Pinpoint the cell where the given text exists, returning its (x, y) midpoint coordinate. 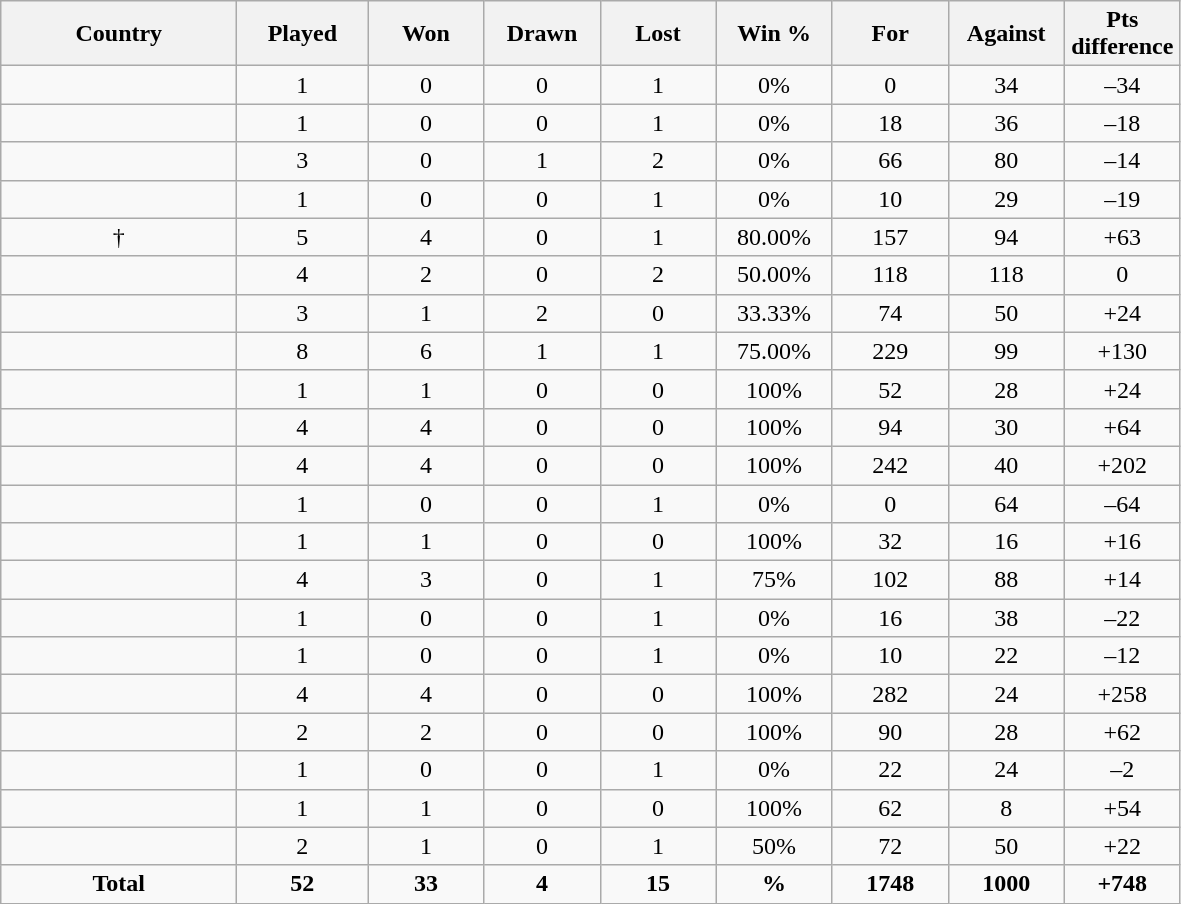
+16 (1122, 542)
Against (1006, 34)
33 (426, 884)
Total (119, 884)
30 (1006, 427)
+64 (1122, 427)
40 (1006, 465)
–64 (1122, 503)
–2 (1122, 770)
80.00% (774, 237)
–14 (1122, 161)
Pts difference (1122, 34)
+748 (1122, 884)
36 (1006, 123)
Won (426, 34)
72 (890, 846)
+54 (1122, 808)
For (890, 34)
+63 (1122, 237)
38 (1006, 618)
242 (890, 465)
102 (890, 580)
229 (890, 351)
75% (774, 580)
50% (774, 846)
6 (426, 351)
–18 (1122, 123)
33.33% (774, 313)
80 (1006, 161)
† (119, 237)
+202 (1122, 465)
282 (890, 694)
Played (302, 34)
99 (1006, 351)
75.00% (774, 351)
1748 (890, 884)
Lost (658, 34)
90 (890, 732)
+130 (1122, 351)
–22 (1122, 618)
32 (890, 542)
18 (890, 123)
–12 (1122, 656)
34 (1006, 85)
50.00% (774, 275)
66 (890, 161)
64 (1006, 503)
5 (302, 237)
1000 (1006, 884)
–34 (1122, 85)
15 (658, 884)
62 (890, 808)
% (774, 884)
+14 (1122, 580)
74 (890, 313)
88 (1006, 580)
+258 (1122, 694)
Win % (774, 34)
+22 (1122, 846)
157 (890, 237)
+62 (1122, 732)
Drawn (542, 34)
29 (1006, 199)
Country (119, 34)
–19 (1122, 199)
